Return (x, y) of the center of cell containing provided text 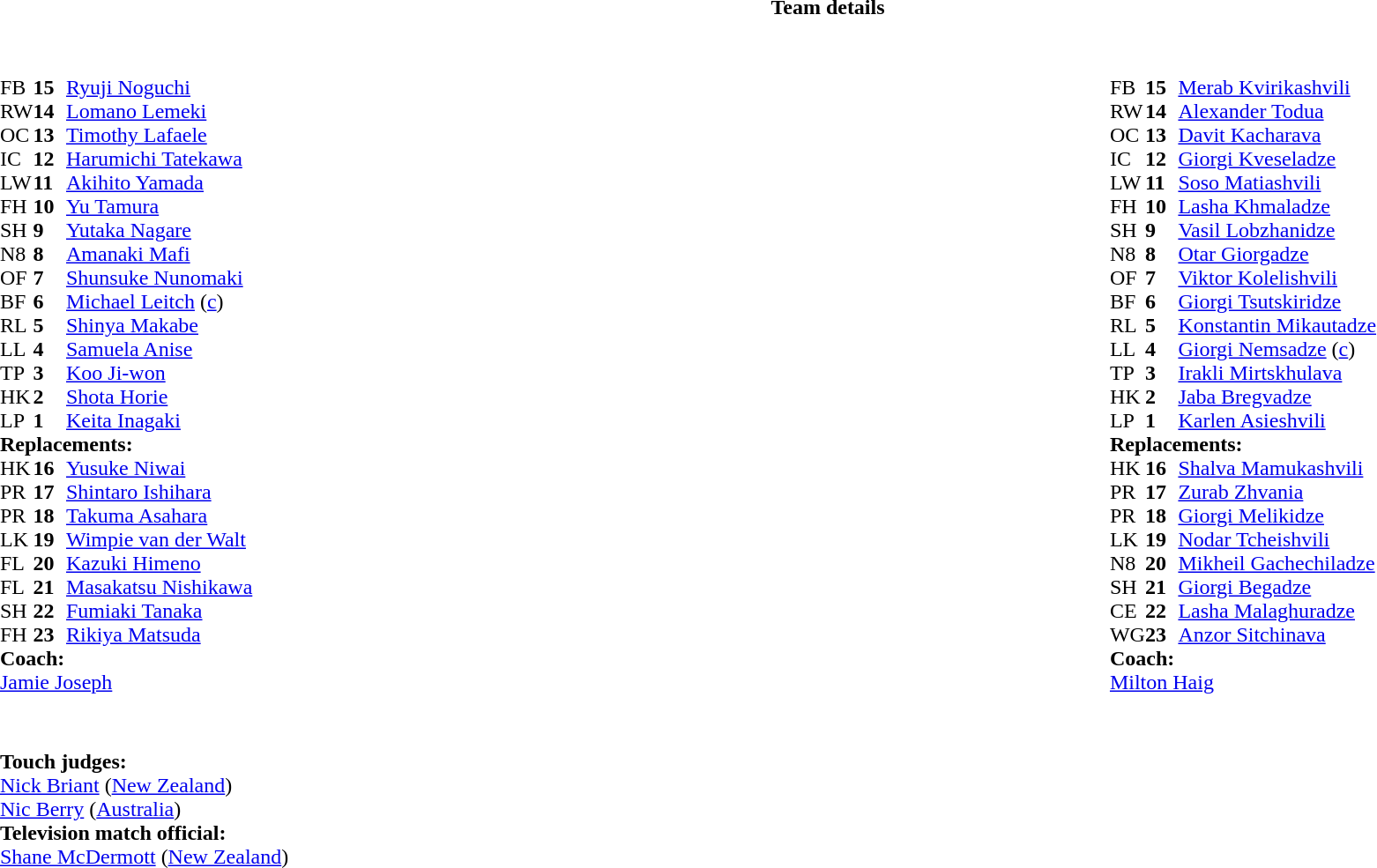
Soso Matiashvili (1277, 183)
Konstantin Mikautadze (1277, 326)
Wimpie van der Walt (159, 539)
Yutaka Nagare (159, 231)
Karlen Asieshvili (1277, 421)
Vasil Lobzhanidze (1277, 231)
Nodar Tcheishvili (1277, 539)
Zurab Zhvania (1277, 492)
Shalva Mamukashvili (1277, 469)
Takuma Asahara (159, 516)
Jaba Bregvadze (1277, 397)
Milton Haig (1243, 682)
Alexander Todua (1277, 111)
Shintaro Ishihara (159, 492)
Koo Ji-won (159, 374)
Otar Giorgadze (1277, 254)
Anzor Sitchinava (1277, 634)
Irakli Mirtskhulava (1277, 374)
Yusuke Niwai (159, 469)
Harumichi Tatekawa (159, 159)
Yu Tamura (159, 206)
Giorgi Melikidze (1277, 516)
Merab Kvirikashvili (1277, 88)
Rikiya Matsuda (159, 634)
Giorgi Begadze (1277, 587)
Lasha Khmaladze (1277, 206)
Mikheil Gachechiladze (1277, 564)
Shinya Makabe (159, 326)
Ryuji Noguchi (159, 88)
Michael Leitch (c) (159, 301)
Jamie Joseph (126, 682)
Akihito Yamada (159, 183)
Keita Inagaki (159, 421)
Kazuki Himeno (159, 564)
Giorgi Kveseladze (1277, 159)
Fumiaki Tanaka (159, 612)
Lomano Lemeki (159, 111)
Giorgi Nemsadze (c) (1277, 349)
Shota Horie (159, 397)
Masakatsu Nishikawa (159, 587)
Timothy Lafaele (159, 136)
Shunsuke Nunomaki (159, 278)
Viktor Kolelishvili (1277, 278)
CE (1128, 612)
Davit Kacharava (1277, 136)
Amanaki Mafi (159, 254)
Lasha Malaghuradze (1277, 612)
Giorgi Tsutskiridze (1277, 301)
Samuela Anise (159, 349)
WG (1128, 634)
